Provide the (x, y) coordinate of the cell's center where the given text is located.  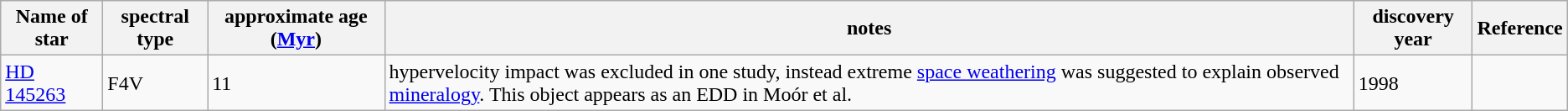
approximate age (Myr) (297, 29)
HD 145263 (52, 82)
spectral type (156, 29)
Reference (1519, 29)
notes (869, 29)
discovery year (1413, 29)
1998 (1413, 82)
11 (297, 82)
Name of star (52, 29)
F4V (156, 82)
